Detect which cell encompasses the target text, then output its [x, y] center coordinate. 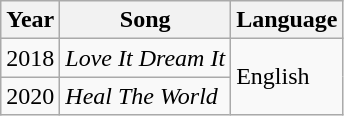
Language [287, 20]
Love It Dream It [146, 58]
2020 [30, 96]
Song [146, 20]
Year [30, 20]
2018 [30, 58]
English [287, 77]
Heal The World [146, 96]
